Detect which cell encompasses the target text, then output its [x, y] center coordinate. 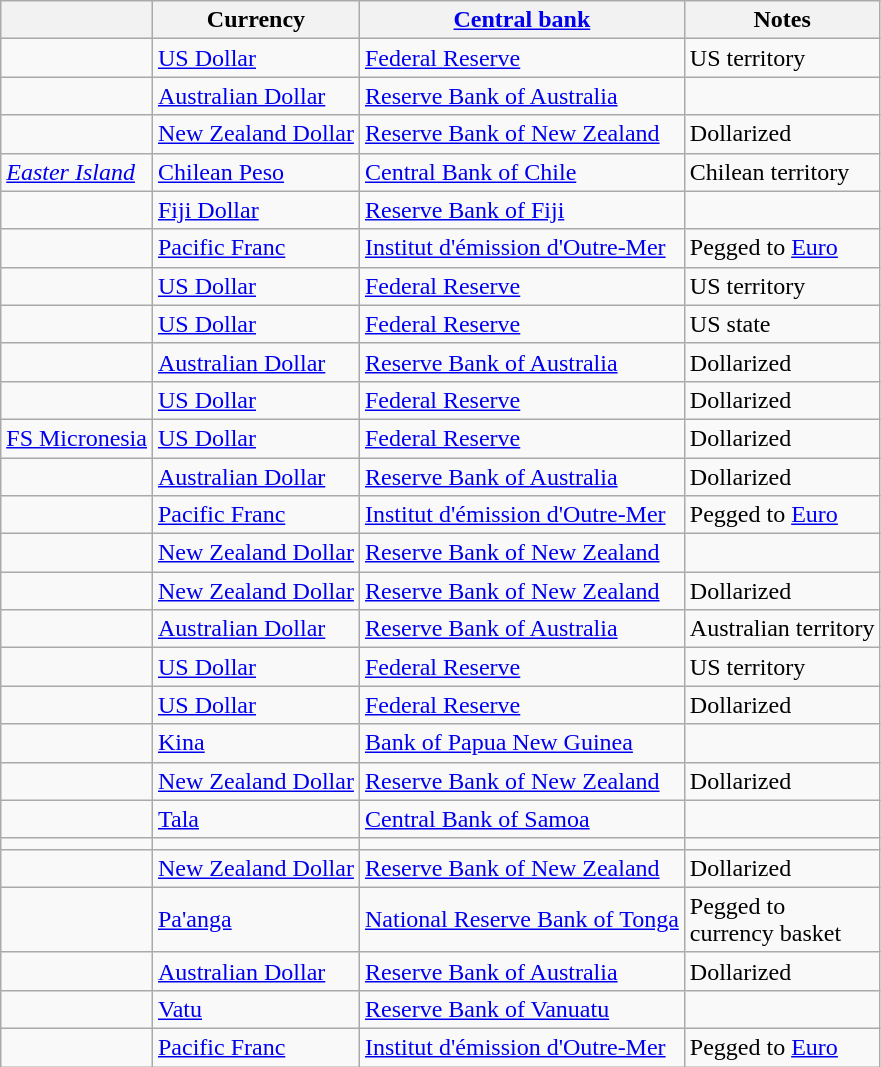
Currency [256, 20]
Pa'anga [256, 920]
Kina [256, 743]
Australian territory [782, 629]
Central bank [522, 20]
Tala [256, 819]
US state [782, 324]
Reserve Bank of Fiji [522, 210]
Fiji Dollar [256, 210]
FS Micronesia [77, 438]
National Reserve Bank of Tonga [522, 920]
Chilean Peso [256, 172]
Reserve Bank of Vanuatu [522, 1009]
Central Bank of Samoa [522, 819]
Notes [782, 20]
Bank of Papua New Guinea [522, 743]
Vatu [256, 1009]
Easter Island [77, 172]
Central Bank of Chile [522, 172]
Pegged tocurrency basket [782, 920]
Chilean territory [782, 172]
